Locate the cell with the specified text and output its (X, Y) center coordinate. 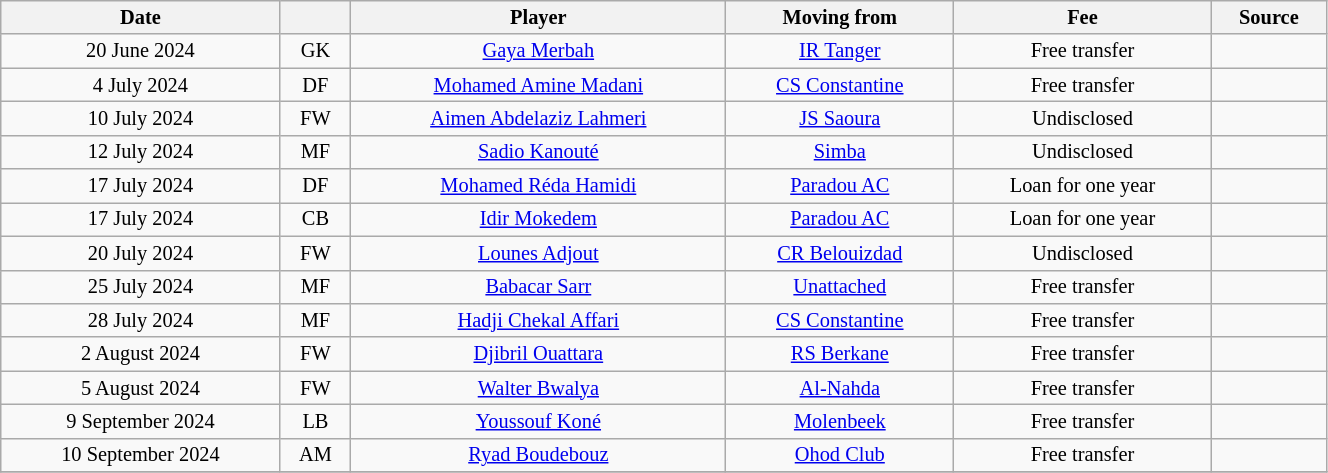
4 July 2024 (140, 85)
25 July 2024 (140, 287)
Date (140, 17)
Djibril Ouattara (538, 354)
Idir Mokedem (538, 219)
2 August 2024 (140, 354)
Aimen Abdelaziz Lahmeri (538, 118)
28 July 2024 (140, 320)
Hadji Chekal Affari (538, 320)
Mohamed Réda Hamidi (538, 186)
10 September 2024 (140, 455)
IR Tanger (840, 51)
Ohod Club (840, 455)
Unattached (840, 287)
Lounes Adjout (538, 253)
5 August 2024 (140, 388)
LB (316, 421)
12 July 2024 (140, 152)
9 September 2024 (140, 421)
Molenbeek (840, 421)
Fee (1083, 17)
Simba (840, 152)
Moving from (840, 17)
Ryad Boudebouz (538, 455)
GK (316, 51)
Walter Bwalya (538, 388)
20 July 2024 (140, 253)
CR Belouizdad (840, 253)
AM (316, 455)
JS Saoura (840, 118)
Youssouf Koné (538, 421)
Babacar Sarr (538, 287)
Sadio Kanouté (538, 152)
10 July 2024 (140, 118)
Source (1268, 17)
Player (538, 17)
Al-Nahda (840, 388)
RS Berkane (840, 354)
20 June 2024 (140, 51)
Mohamed Amine Madani (538, 85)
CB (316, 219)
Gaya Merbah (538, 51)
